Determine the (x, y) coordinate at the center of the cell enclosing the given text.  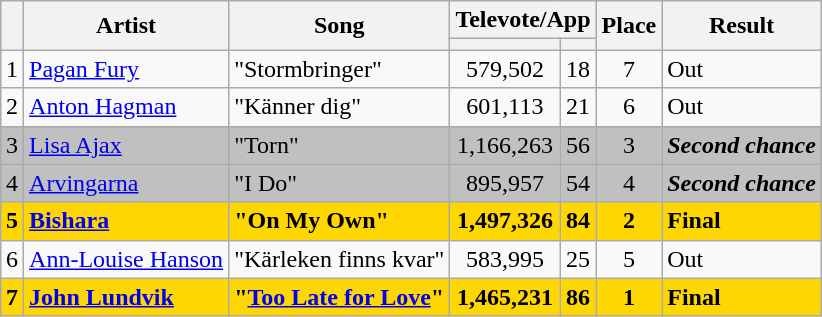
"Kärleken finns kvar" (340, 259)
54 (578, 183)
56 (578, 145)
1,465,231 (505, 297)
"On My Own" (340, 221)
"Känner dig" (340, 107)
Place (629, 26)
"I Do" (340, 183)
84 (578, 221)
583,995 (505, 259)
86 (578, 297)
Pagan Fury (126, 69)
601,113 (505, 107)
Bishara (126, 221)
"Stormbringer" (340, 69)
Song (340, 26)
"Too Late for Love" (340, 297)
895,957 (505, 183)
Ann-Louise Hanson (126, 259)
1,166,263 (505, 145)
Anton Hagman (126, 107)
21 (578, 107)
John Lundvik (126, 297)
25 (578, 259)
Televote/App (523, 20)
Result (742, 26)
1,497,326 (505, 221)
Lisa Ajax (126, 145)
"Torn" (340, 145)
579,502 (505, 69)
Arvingarna (126, 183)
18 (578, 69)
Artist (126, 26)
